Pinpoint the cell where the given text exists, returning its (X, Y) midpoint coordinate. 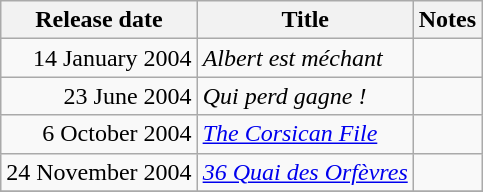
6 October 2004 (99, 134)
Notes (447, 20)
24 November 2004 (99, 172)
Title (305, 20)
Release date (99, 20)
Qui perd gagne ! (305, 96)
The Corsican File (305, 134)
36 Quai des Orfèvres (305, 172)
Albert est méchant (305, 58)
14 January 2004 (99, 58)
23 June 2004 (99, 96)
